Extract the [X, Y] coordinate from the center of the cell holding the provided text.  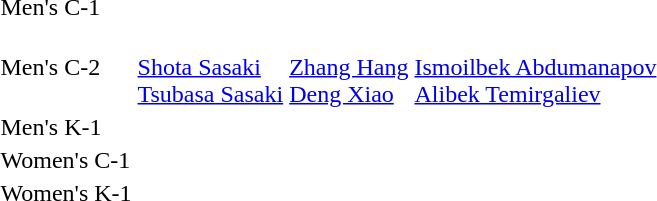
Zhang HangDeng Xiao [349, 67]
Shota SasakiTsubasa Sasaki [210, 67]
